Output the (x, y) coordinate of the center of the cell containing the given text.  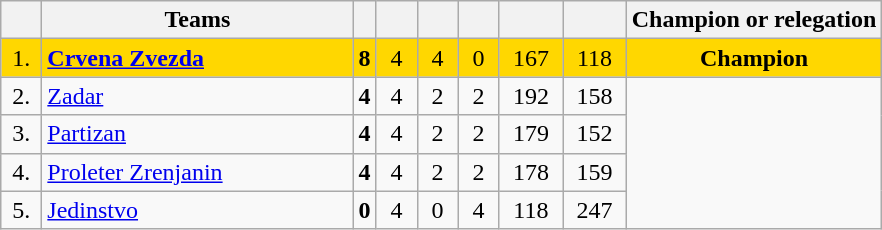
4. (22, 172)
152 (595, 134)
1. (22, 58)
5. (22, 210)
Crvena Zvezda (198, 58)
Proleter Zrenjanin (198, 172)
Partizan (198, 134)
Teams (198, 20)
167 (531, 58)
3. (22, 134)
178 (531, 172)
158 (595, 96)
2. (22, 96)
Champion (754, 58)
Zadar (198, 96)
159 (595, 172)
Jedinstvo (198, 210)
192 (531, 96)
247 (595, 210)
8 (364, 58)
Champion or relegation (754, 20)
179 (531, 134)
